For the text-containing cell, return its midpoint in [X, Y] coordinate format. 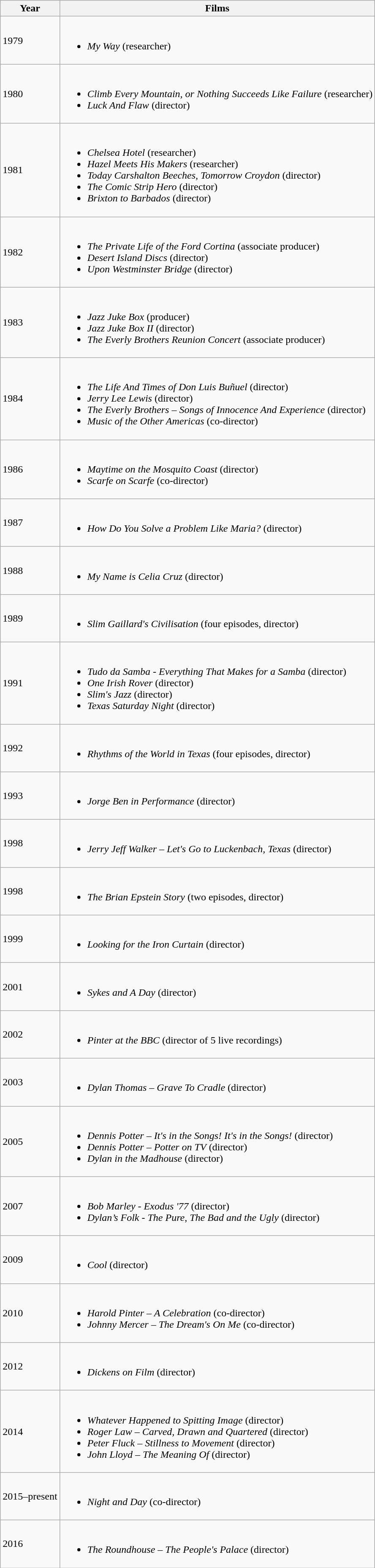
How Do You Solve a Problem Like Maria? (director) [217, 523]
Jazz Juke Box (producer)Jazz Juke Box II (director)The Everly Brothers Reunion Concert (associate producer) [217, 323]
2015–present [30, 1496]
1999 [30, 939]
Jerry Jeff Walker – Let's Go to Luckenbach, Texas (director) [217, 844]
Climb Every Mountain, or Nothing Succeeds Like Failure (researcher)Luck And Flaw (director) [217, 94]
Harold Pinter – A Celebration (co-director)Johnny Mercer – The Dream's On Me (co-director) [217, 1313]
Dennis Potter – It's in the Songs! It's in the Songs! (director)Dennis Potter – Potter on TV (director)Dylan in the Madhouse (director) [217, 1141]
Rhythms of the World in Texas (four episodes, director) [217, 747]
2007 [30, 1206]
The Roundhouse – The People's Palace (director) [217, 1544]
The Brian Epstein Story (two episodes, director) [217, 891]
1986 [30, 469]
Night and Day (co-director) [217, 1496]
Tudo da Samba - Everything That Makes for a Samba (director)One Irish Rover (director)Slim's Jazz (director)Texas Saturday Night (director) [217, 683]
2012 [30, 1367]
Maytime on the Mosquito Coast (director)Scarfe on Scarfe (co-director) [217, 469]
Dylan Thomas – Grave To Cradle (director) [217, 1082]
2005 [30, 1141]
1989 [30, 618]
My Way (researcher) [217, 41]
1980 [30, 94]
My Name is Celia Cruz (director) [217, 570]
1981 [30, 170]
2016 [30, 1544]
2002 [30, 1035]
Jorge Ben in Performance (director) [217, 796]
Slim Gaillard's Civilisation (four episodes, director) [217, 618]
1984 [30, 399]
Films [217, 8]
2009 [30, 1259]
2010 [30, 1313]
2001 [30, 986]
Cool (director) [217, 1259]
1979 [30, 41]
Dickens on Film (director) [217, 1367]
2014 [30, 1431]
The Private Life of the Ford Cortina (associate producer)Desert Island Discs (director)Upon Westminster Bridge (director) [217, 252]
1993 [30, 796]
Looking for the Iron Curtain (director) [217, 939]
1987 [30, 523]
1983 [30, 323]
1991 [30, 683]
Sykes and A Day (director) [217, 986]
Bob Marley - Exodus '77 (director)Dylan’s Folk - The Pure, The Bad and the Ugly (director) [217, 1206]
1988 [30, 570]
1982 [30, 252]
Pinter at the BBC (director of 5 live recordings) [217, 1035]
1992 [30, 747]
Year [30, 8]
2003 [30, 1082]
